Capture the cell that displays the provided text and extract its (x, y) central coordinate. 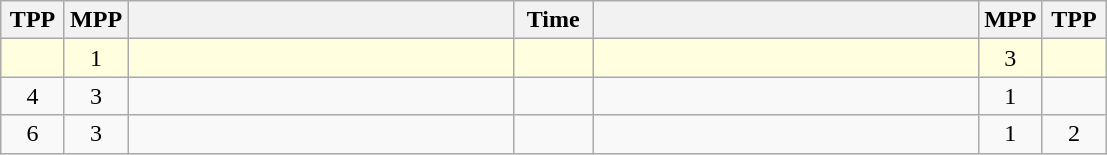
4 (33, 96)
Time (554, 20)
2 (1074, 134)
6 (33, 134)
